Return [x, y] of the center of cell containing provided text 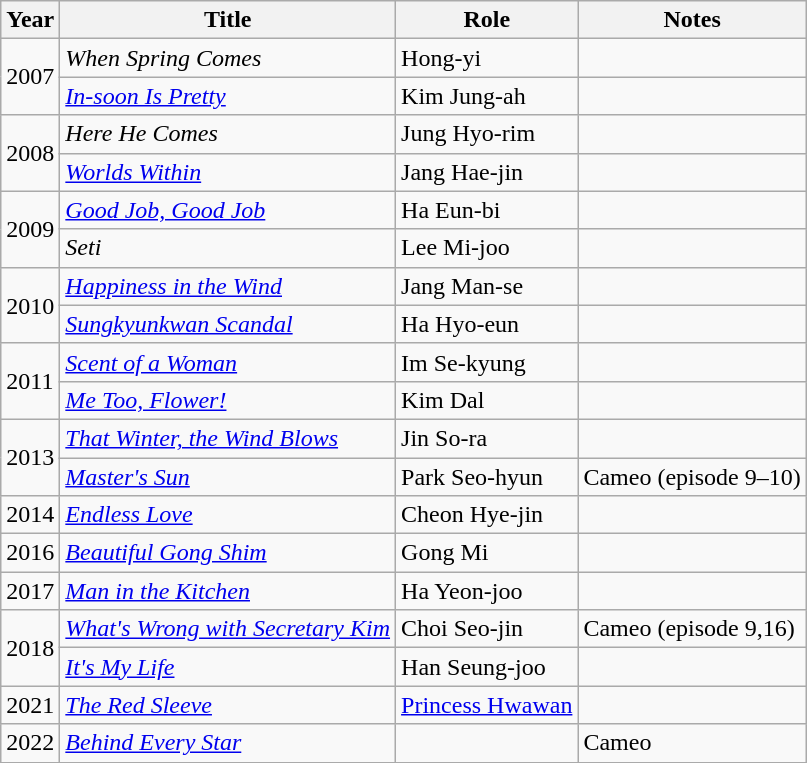
2017 [30, 591]
Happiness in the Wind [228, 286]
Me Too, Flower! [228, 400]
Year [30, 20]
The Red Sleeve [228, 705]
Title [228, 20]
Lee Mi-joo [487, 248]
Endless Love [228, 515]
2010 [30, 305]
2018 [30, 648]
2011 [30, 381]
Ha Eun-bi [487, 210]
Master's Sun [228, 477]
Kim Jung-ah [487, 96]
Park Seo-hyun [487, 477]
Seti [228, 248]
Role [487, 20]
Jang Hae-jin [487, 172]
2022 [30, 743]
Beautiful Gong Shim [228, 553]
2021 [30, 705]
Good Job, Good Job [228, 210]
Ha Hyo-eun [487, 324]
Hong-yi [487, 58]
2009 [30, 229]
Choi Seo-jin [487, 629]
Jin So-ra [487, 438]
Worlds Within [228, 172]
Man in the Kitchen [228, 591]
When Spring Comes [228, 58]
Han Seung-joo [487, 667]
2013 [30, 457]
Jung Hyo-rim [487, 134]
Sungkyunkwan Scandal [228, 324]
2014 [30, 515]
That Winter, the Wind Blows [228, 438]
Princess Hwawan [487, 705]
Jang Man-se [487, 286]
2016 [30, 553]
Im Se-kyung [487, 362]
It's My Life [228, 667]
Cameo (episode 9–10) [692, 477]
In-soon Is Pretty [228, 96]
Notes [692, 20]
Scent of a Woman [228, 362]
Gong Mi [487, 553]
Ha Yeon-joo [487, 591]
Cameo [692, 743]
Cheon Hye-jin [487, 515]
2007 [30, 77]
2008 [30, 153]
Cameo (episode 9,16) [692, 629]
What's Wrong with Secretary Kim [228, 629]
Here He Comes [228, 134]
Kim Dal [487, 400]
Behind Every Star [228, 743]
